Extract the [X, Y] coordinate from the center of the cell holding the provided text.  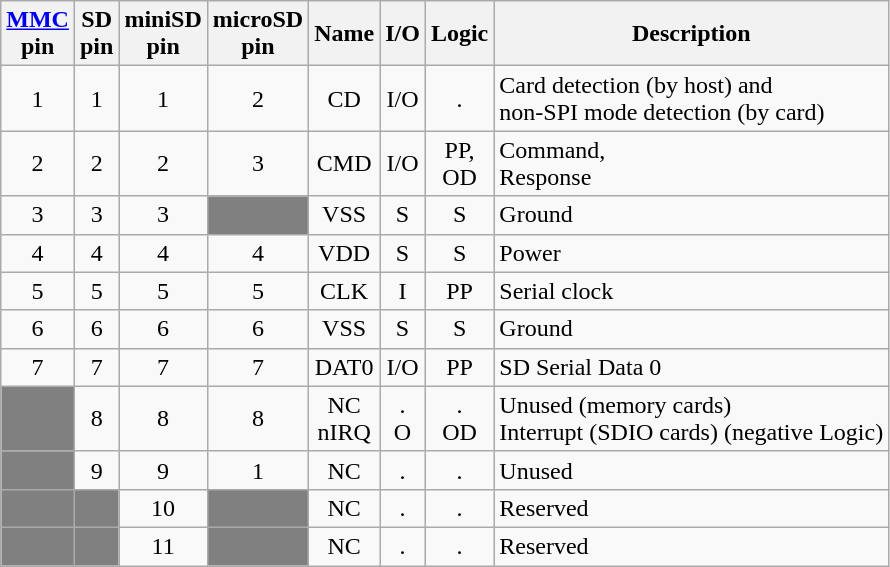
Logic [459, 34]
.OD [459, 418]
CMD [344, 164]
Unused (memory cards)Interrupt (SDIO cards) (negative Logic) [692, 418]
Serial clock [692, 291]
Command,Response [692, 164]
microSDpin [258, 34]
Name [344, 34]
VDD [344, 253]
PP,OD [459, 164]
Unused [692, 470]
10 [163, 508]
Card detection (by host) andnon-SPI mode detection (by card) [692, 98]
CLK [344, 291]
11 [163, 546]
Power [692, 253]
SDpin [96, 34]
miniSDpin [163, 34]
I [403, 291]
Description [692, 34]
NCnIRQ [344, 418]
MMCpin [38, 34]
DAT0 [344, 367]
.O [403, 418]
SD Serial Data 0 [692, 367]
CD [344, 98]
